Determine the (x, y) coordinate at the center of the cell enclosing the given text.  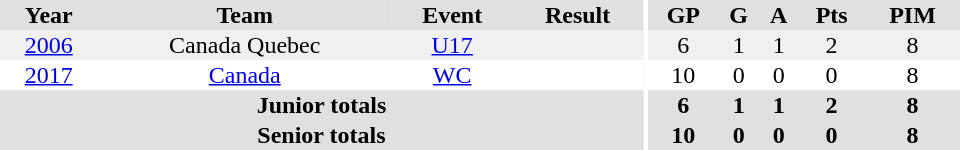
Canada (244, 75)
Pts (832, 15)
2017 (48, 75)
Junior totals (322, 105)
Team (244, 15)
2006 (48, 45)
WC (452, 75)
A (778, 15)
Result (578, 15)
Year (48, 15)
U17 (452, 45)
Senior totals (322, 135)
Canada Quebec (244, 45)
GP (684, 15)
PIM (912, 15)
Event (452, 15)
G (738, 15)
